Return the (x, y) coordinate for the center point of the cell that contains the specified text.  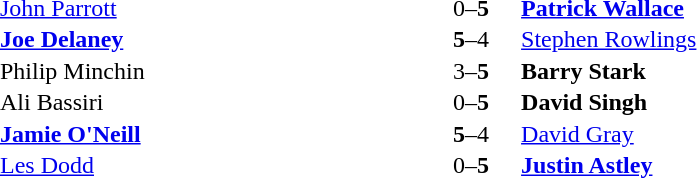
0–5 (471, 103)
3–5 (471, 71)
